Extract the [x, y] coordinate from the center of the cell holding the provided text.  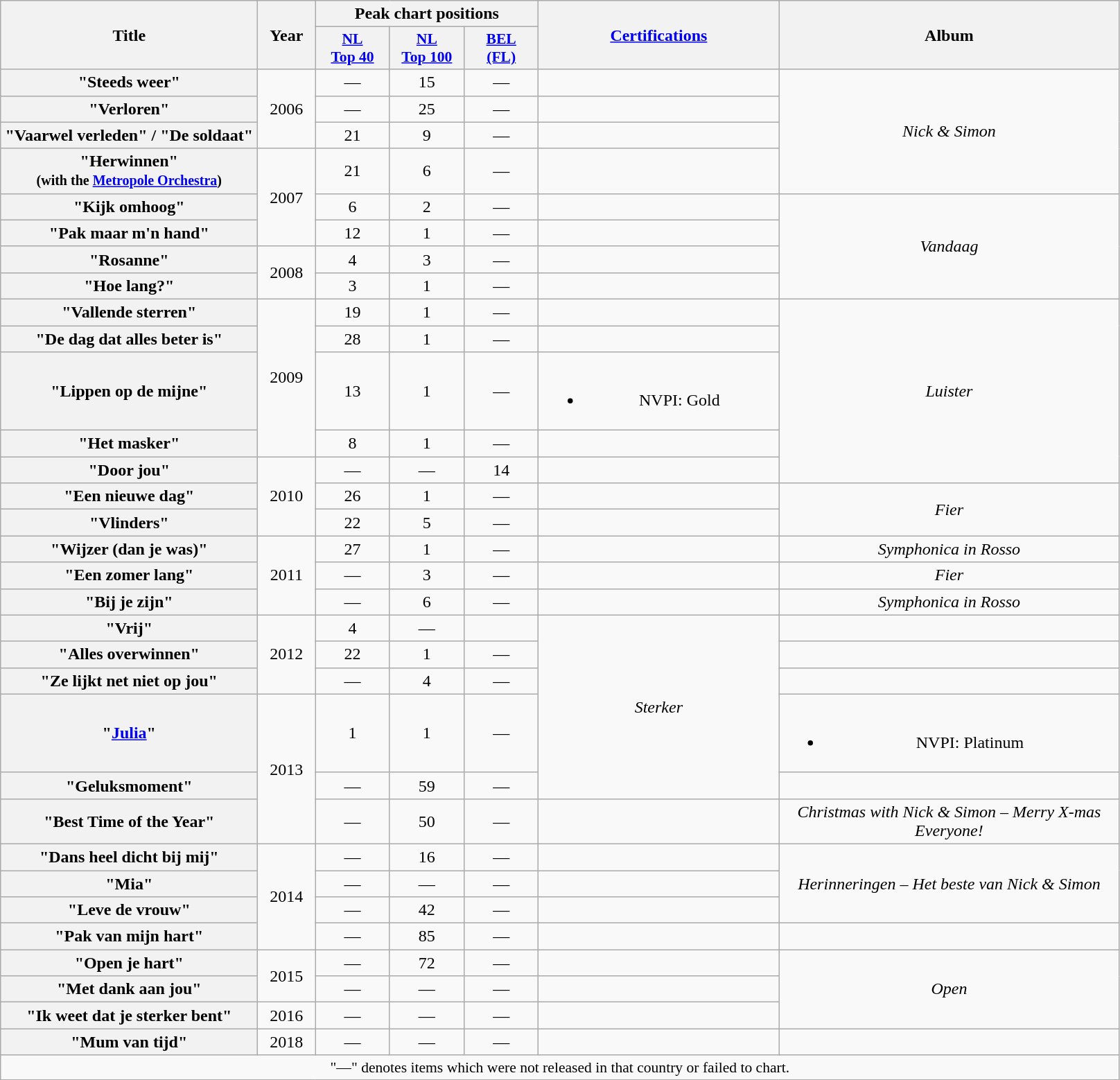
"Verloren" [129, 109]
"De dag dat alles beter is" [129, 339]
2018 [287, 1042]
59 [427, 785]
2006 [287, 109]
NLTop 40 [352, 49]
2007 [287, 197]
"Alles overwinnen" [129, 654]
16 [427, 857]
9 [427, 135]
"Mia" [129, 884]
"Geluksmoment" [129, 785]
BEL(FL) [502, 49]
13 [352, 391]
"Dans heel dicht bij mij" [129, 857]
2012 [287, 654]
12 [352, 233]
"Mum van tijd" [129, 1042]
2015 [287, 976]
"Bij je zijn" [129, 602]
"—" denotes items which were not released in that country or failed to chart. [560, 1068]
"Vrij" [129, 628]
Sterker [658, 707]
72 [427, 963]
15 [427, 82]
27 [352, 549]
"Een zomer lang" [129, 575]
Herinneringen – Het beste van Nick & Simon [950, 883]
Title [129, 35]
19 [352, 312]
"Een nieuwe dag" [129, 496]
2009 [287, 377]
"Pak van mijn hart" [129, 937]
50 [427, 821]
"Met dank aan jou" [129, 989]
"Het masker" [129, 444]
"Rosanne" [129, 259]
"Kijk omhoog" [129, 207]
26 [352, 496]
2016 [287, 1016]
Nick & Simon [950, 132]
Certifications [658, 35]
14 [502, 470]
"Steeds weer" [129, 82]
"Leve de vrouw" [129, 910]
Album [950, 35]
28 [352, 339]
"Pak maar m'n hand" [129, 233]
25 [427, 109]
NVPI: Platinum [950, 733]
2014 [287, 896]
NVPI: Gold [658, 391]
"Herwinnen" (with the Metropole Orchestra) [129, 171]
2 [427, 207]
8 [352, 444]
"Ze lijkt net niet op jou" [129, 681]
NLTop 100 [427, 49]
"Vaarwel verleden" / "De soldaat" [129, 135]
"Vlinders" [129, 523]
"Best Time of the Year" [129, 821]
Peak chart positions [427, 14]
5 [427, 523]
2013 [287, 769]
"Wijzer (dan je was)" [129, 549]
Vandaag [950, 246]
2010 [287, 496]
85 [427, 937]
Christmas with Nick & Simon – Merry X-mas Everyone! [950, 821]
Open [950, 989]
2011 [287, 575]
"Lippen op de mijne" [129, 391]
42 [427, 910]
"Julia" [129, 733]
"Hoe lang?" [129, 286]
Year [287, 35]
"Vallende sterren" [129, 312]
Luister [950, 391]
"Ik weet dat je sterker bent" [129, 1016]
2008 [287, 272]
"Door jou" [129, 470]
"Open je hart" [129, 963]
